Output the (X, Y) coordinate of the center of the cell containing the given text.  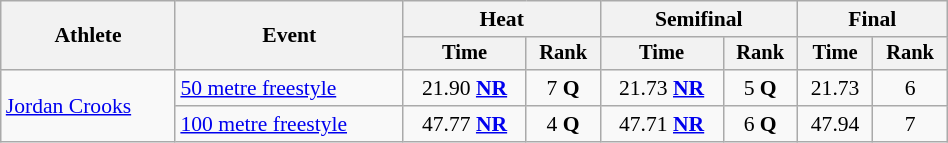
21.90 NR (464, 88)
4 Q (563, 124)
Final (872, 19)
47.77 NR (464, 124)
Event (289, 36)
21.73 NR (662, 88)
Athlete (88, 36)
100 metre freestyle (289, 124)
7 Q (563, 88)
6 Q (760, 124)
47.71 NR (662, 124)
Heat (502, 19)
6 (910, 88)
50 metre freestyle (289, 88)
7 (910, 124)
47.94 (835, 124)
Semifinal (698, 19)
21.73 (835, 88)
5 Q (760, 88)
Jordan Crooks (88, 106)
